Detect which cell encompasses the target text, then output its (X, Y) center coordinate. 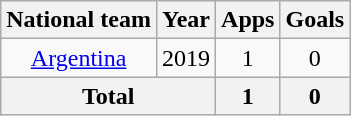
Argentina (79, 58)
Year (186, 20)
2019 (186, 58)
Apps (248, 20)
Goals (315, 20)
National team (79, 20)
Total (108, 96)
